Scan for the cell matching the given text and deliver its [x, y] coordinate at center. 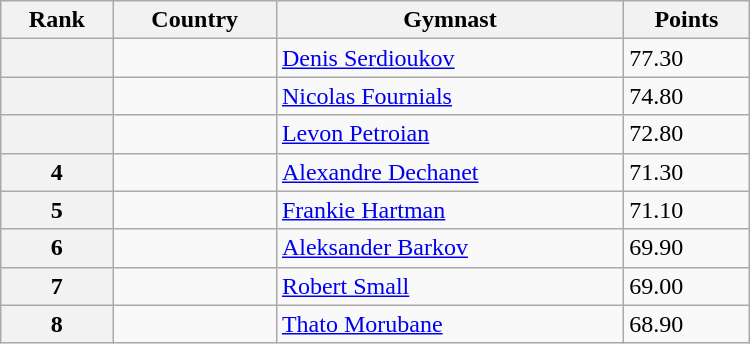
4 [57, 172]
6 [57, 248]
69.90 [687, 248]
Rank [57, 20]
5 [57, 210]
Nicolas Fournials [450, 96]
71.30 [687, 172]
Levon Petroian [450, 134]
Aleksander Barkov [450, 248]
68.90 [687, 324]
Robert Small [450, 286]
Frankie Hartman [450, 210]
69.00 [687, 286]
71.10 [687, 210]
Country [194, 20]
7 [57, 286]
77.30 [687, 58]
Denis Serdioukov [450, 58]
74.80 [687, 96]
Points [687, 20]
72.80 [687, 134]
Alexandre Dechanet [450, 172]
Gymnast [450, 20]
Thato Morubane [450, 324]
8 [57, 324]
